Pinpoint the cell where the given text exists, returning its [X, Y] midpoint coordinate. 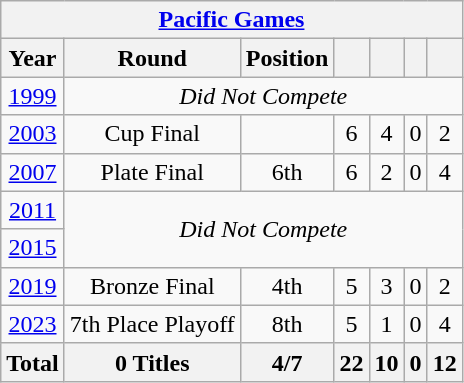
Position [287, 58]
0 Titles [152, 362]
1999 [33, 96]
6th [287, 172]
2011 [33, 210]
4th [287, 286]
Plate Final [152, 172]
3 [386, 286]
12 [444, 362]
Bronze Final [152, 286]
2023 [33, 324]
4/7 [287, 362]
8th [287, 324]
1 [386, 324]
Pacific Games [232, 20]
7th Place Playoff [152, 324]
Round [152, 58]
22 [352, 362]
2007 [33, 172]
Year [33, 58]
Total [33, 362]
2019 [33, 286]
Cup Final [152, 134]
2015 [33, 248]
2003 [33, 134]
10 [386, 362]
